Pinpoint the cell where the given text exists, returning its [x, y] midpoint coordinate. 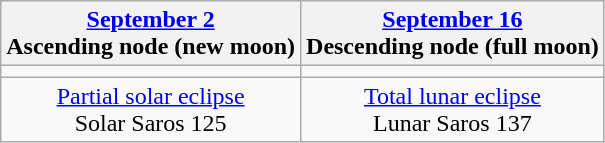
September 2Ascending node (new moon) [151, 34]
Partial solar eclipseSolar Saros 125 [151, 110]
Total lunar eclipseLunar Saros 137 [453, 110]
September 16Descending node (full moon) [453, 34]
